Locate the cell with the specified text and output its [X, Y] center coordinate. 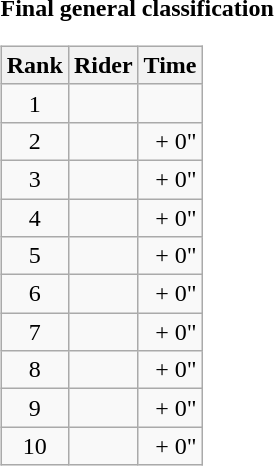
7 [34, 332]
5 [34, 256]
Rider [103, 65]
Time [170, 65]
Rank [34, 65]
10 [34, 446]
1 [34, 103]
6 [34, 294]
9 [34, 408]
3 [34, 179]
2 [34, 141]
4 [34, 217]
8 [34, 370]
